Pinpoint the cell where the given text exists, returning its [x, y] midpoint coordinate. 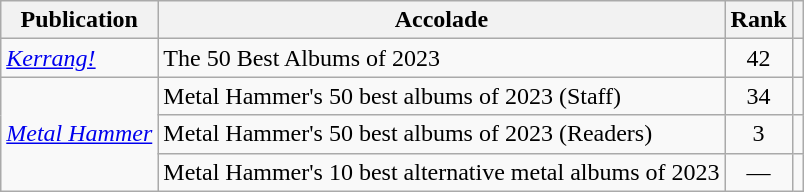
42 [758, 58]
Metal Hammer's 50 best albums of 2023 (Readers) [442, 134]
34 [758, 96]
— [758, 172]
Metal Hammer's 10 best alternative metal albums of 2023 [442, 172]
Metal Hammer's 50 best albums of 2023 (Staff) [442, 96]
The 50 Best Albums of 2023 [442, 58]
Kerrang! [80, 58]
Metal Hammer [80, 134]
Rank [758, 20]
Publication [80, 20]
3 [758, 134]
Accolade [442, 20]
